Scan for the cell matching the given text and deliver its [x, y] coordinate at center. 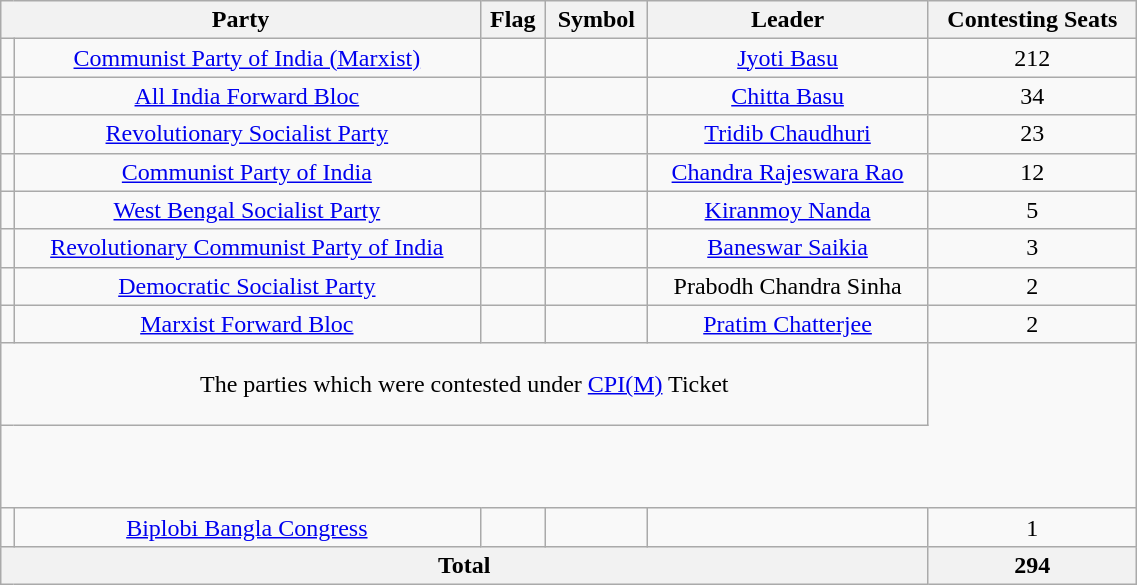
294 [1032, 565]
3 [1032, 248]
Flag [512, 20]
West Bengal Socialist Party [248, 210]
Party [240, 20]
Total [464, 565]
The parties which were contested under CPI(M) Ticket [464, 384]
Tridib Chaudhuri [787, 134]
5 [1032, 210]
Democratic Socialist Party [248, 286]
1 [1032, 527]
Chitta Basu [787, 96]
Biplobi Bangla Congress [248, 527]
Pratim Chatterjee [787, 324]
12 [1032, 172]
Revolutionary Socialist Party [248, 134]
Leader [787, 20]
Kiranmoy Nanda [787, 210]
Jyoti Basu [787, 58]
Prabodh Chandra Sinha [787, 286]
Baneswar Saikia [787, 248]
212 [1032, 58]
Marxist Forward Bloc [248, 324]
23 [1032, 134]
Symbol [596, 20]
Revolutionary Communist Party of India [248, 248]
Communist Party of India [248, 172]
All India Forward Bloc [248, 96]
34 [1032, 96]
Contesting Seats [1032, 20]
Communist Party of India (Marxist) [248, 58]
Chandra Rajeswara Rao [787, 172]
